Return (X, Y) of the center of cell containing provided text 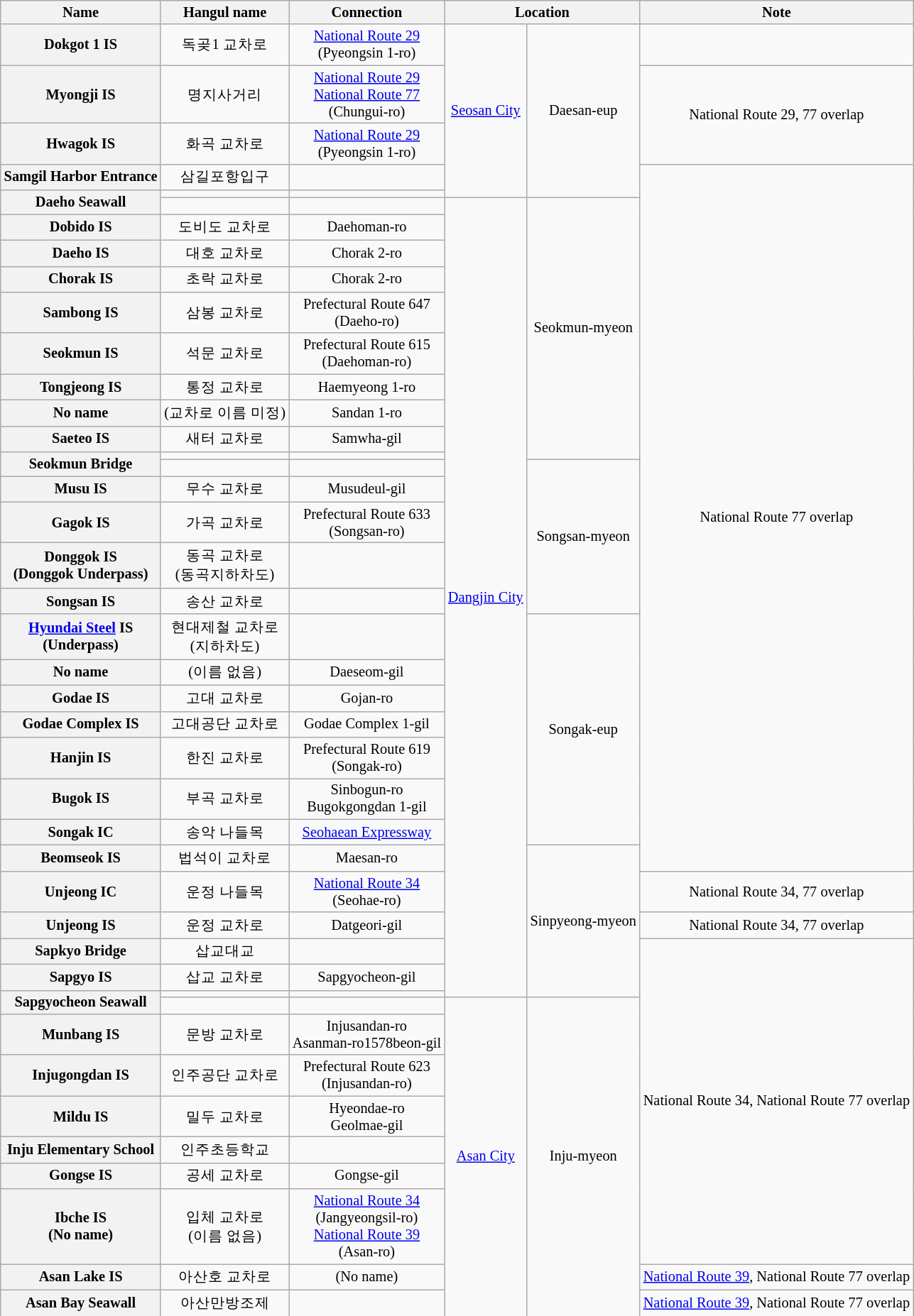
Chorak IS (81, 280)
Sapkyo Bridge (81, 951)
Haemyeong 1-ro (366, 388)
Prefectural Route 633(Songsan-ro) (366, 522)
Seohaean Expressway (366, 832)
Daeho Seawall (81, 202)
National Route 34(Jangyeongsil-ro)National Route 39(Asan-ro) (366, 1227)
Hwagok IS (81, 143)
Location (543, 12)
한진 교차로 (224, 757)
아산만방조제 (224, 1303)
동곡 교차로(동곡지하차도) (224, 565)
현대제철 교차로(지하차도) (224, 637)
Mildu IS (81, 1117)
(No name) (366, 1276)
Samgil Harbor Entrance (81, 177)
National Route 34, National Route 77 overlap (777, 1100)
Daeho IS (81, 253)
Hyeondae-roGeolmae-gil (366, 1117)
Connection (366, 12)
Gongse-gil (366, 1175)
부곡 교차로 (224, 799)
문방 교차로 (224, 1034)
Hyundai Steel IS(Underpass) (81, 637)
대호 교차로 (224, 253)
Daesan-eup (584, 111)
Injugongdan IS (81, 1075)
송산 교차로 (224, 601)
Sandan 1-ro (366, 413)
Ibche IS(No name) (81, 1227)
Gojan-ro (366, 698)
Injusandan-roAsanman-ro1578beon-gil (366, 1034)
Gongse IS (81, 1175)
Note (777, 12)
아산호 교차로 (224, 1276)
Asan Bay Seawall (81, 1303)
Prefectural Route 619(Songak-ro) (366, 757)
가곡 교차로 (224, 522)
National Route 34(Seohae-ro) (366, 892)
Dangjin City (486, 596)
Samwha-gil (366, 439)
Musu IS (81, 488)
Bugok IS (81, 799)
(이름 없음) (224, 671)
도비도 교차로 (224, 227)
Munbang IS (81, 1034)
National Route 29National Route 77(Chungui-ro) (366, 94)
통정 교차로 (224, 388)
Sinpyeong-myeon (584, 921)
Inju Elementary School (81, 1150)
Unjeong IC (81, 892)
무수 교차로 (224, 488)
Seosan City (486, 111)
송악 나들목 (224, 832)
Datgeori-gil (366, 926)
새터 교차로 (224, 439)
고대공단 교차로 (224, 724)
Musudeul-gil (366, 488)
Saeteo IS (81, 439)
인주초등학교 (224, 1150)
National Route 29, 77 overlap (777, 115)
Myongji IS (81, 94)
Sapgyocheon Seawall (81, 1002)
석문 교차로 (224, 353)
Seokmun IS (81, 353)
Inju-myeon (584, 1156)
명지사거리 (224, 94)
Seokmun-myeon (584, 328)
Songak IC (81, 832)
Sapgyo IS (81, 977)
Songsan-myeon (584, 537)
Godae Complex IS (81, 724)
운정 나들목 (224, 892)
(교차로 이름 미정) (224, 413)
Prefectural Route 647(Daeho-ro) (366, 312)
삽교대교 (224, 951)
Unjeong IS (81, 926)
밀두 교차로 (224, 1117)
Dokgot 1 IS (81, 45)
Songak-eup (584, 730)
Maesan-ro (366, 857)
초락 교차로 (224, 280)
Dobido IS (81, 227)
Prefectural Route 615(Daehoman-ro) (366, 353)
Beomseok IS (81, 857)
Seokmun Bridge (81, 464)
Daehoman-ro (366, 227)
인주공단 교차로 (224, 1075)
Hangul name (224, 12)
운정 교차로 (224, 926)
법석이 교차로 (224, 857)
삽교 교차로 (224, 977)
Godae IS (81, 698)
Godae Complex 1-gil (366, 724)
입체 교차로(이름 없음) (224, 1227)
Gagok IS (81, 522)
화곡 교차로 (224, 143)
Asan Lake IS (81, 1276)
공세 교차로 (224, 1175)
Sinbogun-roBugokgongdan 1-gil (366, 799)
Hanjin IS (81, 757)
독곶1 교차로 (224, 45)
Donggok IS(Donggok Underpass) (81, 565)
National Route 77 overlap (777, 517)
Sapgyocheon-gil (366, 977)
Name (81, 12)
Asan City (486, 1156)
Prefectural Route 623(Injusandan-ro) (366, 1075)
삼길포항입구 (224, 177)
삼봉 교차로 (224, 312)
Sambong IS (81, 312)
고대 교차로 (224, 698)
Songsan IS (81, 601)
Tongjeong IS (81, 388)
Daeseom-gil (366, 671)
